Output the [X, Y] coordinate of the center of the cell containing the given text.  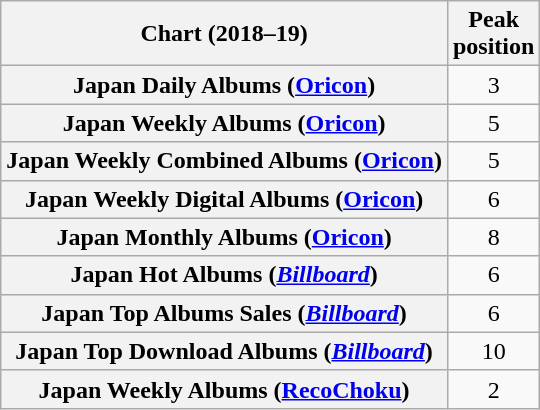
8 [493, 237]
Peakposition [493, 34]
Japan Daily Albums (Oricon) [224, 85]
Japan Weekly Albums (Oricon) [224, 123]
Japan Weekly Digital Albums (Oricon) [224, 199]
Japan Top Download Albums (Billboard) [224, 351]
Japan Monthly Albums (Oricon) [224, 237]
2 [493, 389]
10 [493, 351]
3 [493, 85]
Japan Hot Albums (Billboard) [224, 275]
Japan Weekly Combined Albums (Oricon) [224, 161]
Chart (2018–19) [224, 34]
Japan Weekly Albums (RecoChoku) [224, 389]
Japan Top Albums Sales (Billboard) [224, 313]
